Identify which cell holds the provided text, then report its (X, Y) central coordinate. 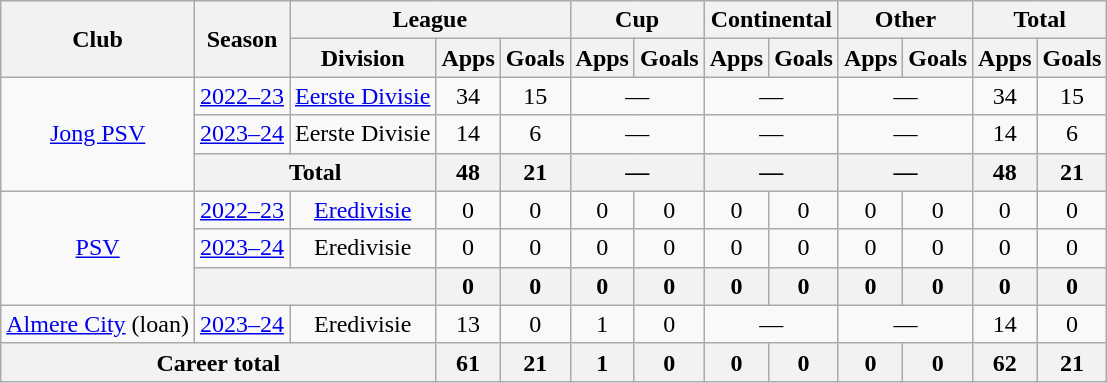
62 (1005, 362)
13 (468, 324)
Career total (218, 362)
Almere City (loan) (98, 324)
Jong PSV (98, 134)
PSV (98, 248)
Cup (637, 20)
League (430, 20)
Club (98, 39)
Season (242, 39)
Continental (771, 20)
61 (468, 362)
Other (905, 20)
Division (363, 58)
